Pinpoint the cell where the given text exists, returning its [x, y] midpoint coordinate. 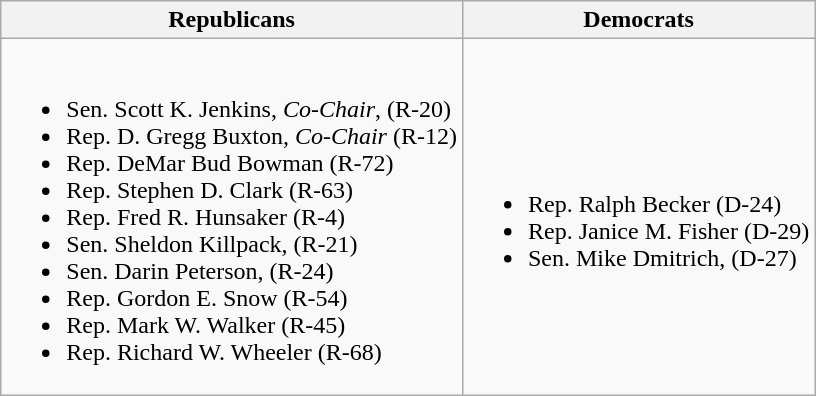
Rep. Ralph Becker (D-24)Rep. Janice M. Fisher (D-29)Sen. Mike Dmitrich, (D-27) [638, 217]
Democrats [638, 20]
Republicans [232, 20]
